Provide the [x, y] coordinate of the cell's center where the given text is located.  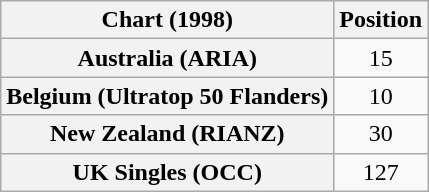
30 [381, 134]
UK Singles (OCC) [168, 172]
15 [381, 58]
Australia (ARIA) [168, 58]
10 [381, 96]
Chart (1998) [168, 20]
New Zealand (RIANZ) [168, 134]
Position [381, 20]
127 [381, 172]
Belgium (Ultratop 50 Flanders) [168, 96]
